Return the (x, y) coordinate for the center point of the cell that contains the specified text.  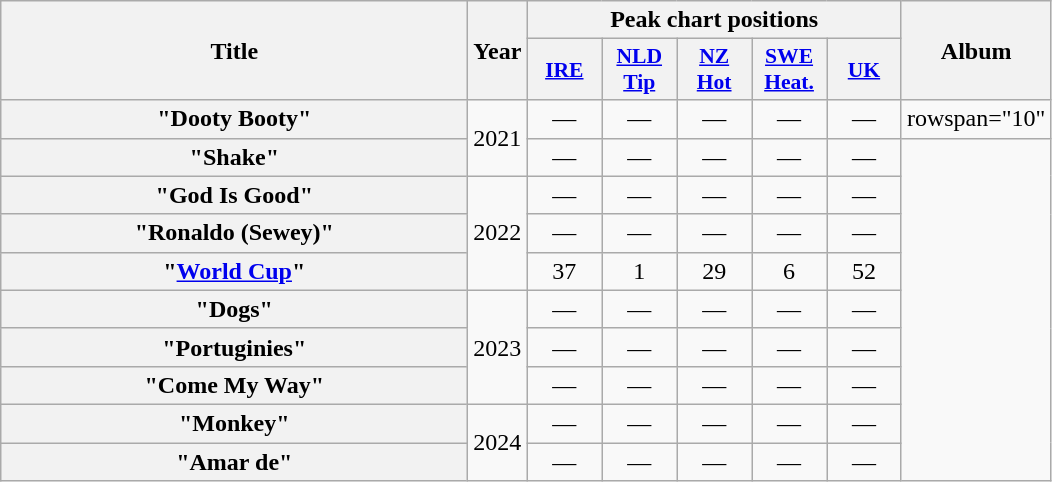
"Monkey" (234, 423)
"Dogs" (234, 309)
"Portuginies" (234, 347)
"Ronaldo (Sewey)" (234, 233)
2024 (498, 442)
NZHot (714, 70)
1 (640, 271)
rowspan="10" (976, 119)
UK (864, 70)
NLDTip (640, 70)
2022 (498, 233)
IRE (564, 70)
Title (234, 50)
2021 (498, 138)
29 (714, 271)
6 (790, 271)
"Dooty Booty" (234, 119)
Album (976, 50)
"Shake" (234, 157)
2023 (498, 347)
"God Is Good" (234, 195)
Year (498, 50)
"World Cup" (234, 271)
52 (864, 271)
"Amar de" (234, 461)
37 (564, 271)
SWEHeat. (790, 70)
"Come My Way" (234, 385)
Peak chart positions (714, 20)
